Scan for the cell matching the given text and deliver its (X, Y) coordinate at center. 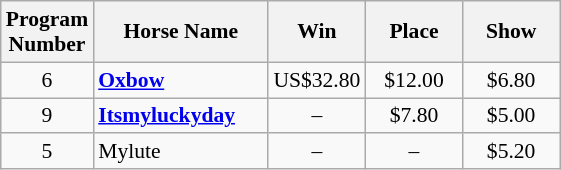
US$32.80 (316, 80)
Show (512, 32)
$7.80 (414, 116)
Oxbow (180, 80)
$5.00 (512, 116)
9 (47, 116)
6 (47, 80)
Win (316, 32)
5 (47, 152)
$6.80 (512, 80)
$12.00 (414, 80)
Horse Name (180, 32)
Program Number (47, 32)
Mylute (180, 152)
Itsmyluckyday (180, 116)
Place (414, 32)
$5.20 (512, 152)
